Extract the [X, Y] coordinate from the center of the cell holding the provided text.  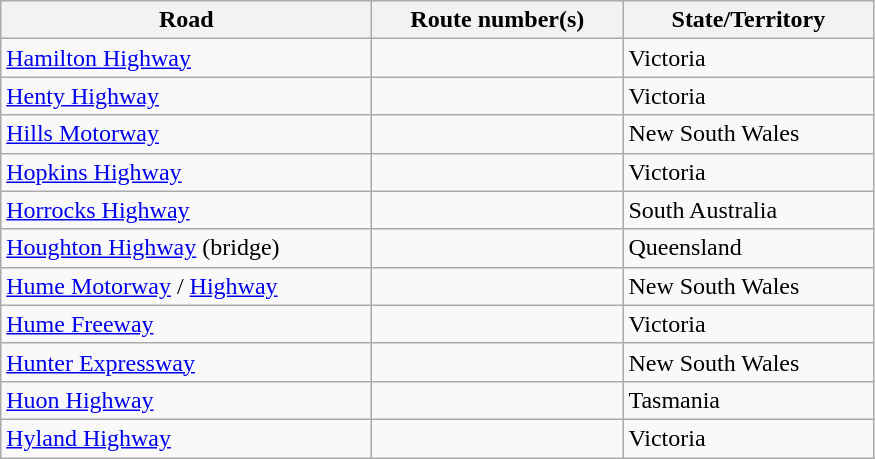
Huon Highway [186, 400]
Route number(s) [498, 20]
South Australia [748, 210]
Hamilton Highway [186, 58]
Hume Freeway [186, 324]
Houghton Highway (bridge) [186, 248]
Hopkins Highway [186, 172]
Hyland Highway [186, 438]
State/Territory [748, 20]
Road [186, 20]
Queensland [748, 248]
Hills Motorway [186, 134]
Hume Motorway / Highway [186, 286]
Tasmania [748, 400]
Henty Highway [186, 96]
Hunter Expressway [186, 362]
Horrocks Highway [186, 210]
